Pinpoint the cell where the given text exists, returning its (X, Y) midpoint coordinate. 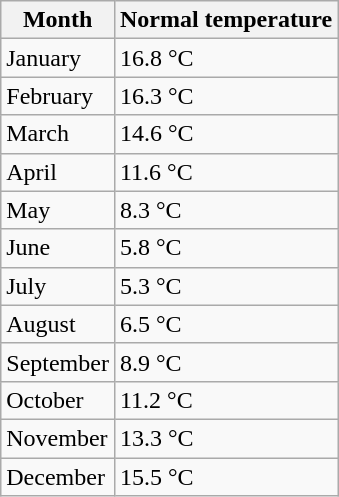
16.3 °C (226, 96)
6.5 °C (226, 324)
February (58, 96)
January (58, 58)
8.9 °C (226, 362)
December (58, 477)
13.3 °C (226, 438)
October (58, 400)
8.3 °C (226, 210)
June (58, 248)
5.8 °C (226, 248)
August (58, 324)
July (58, 286)
14.6 °C (226, 134)
November (58, 438)
March (58, 134)
5.3 °C (226, 286)
September (58, 362)
11.6 °C (226, 172)
11.2 °C (226, 400)
Month (58, 20)
April (58, 172)
15.5 °C (226, 477)
16.8 °C (226, 58)
Normal temperature (226, 20)
May (58, 210)
